Extract the [X, Y] coordinate from the center of the cell holding the provided text.  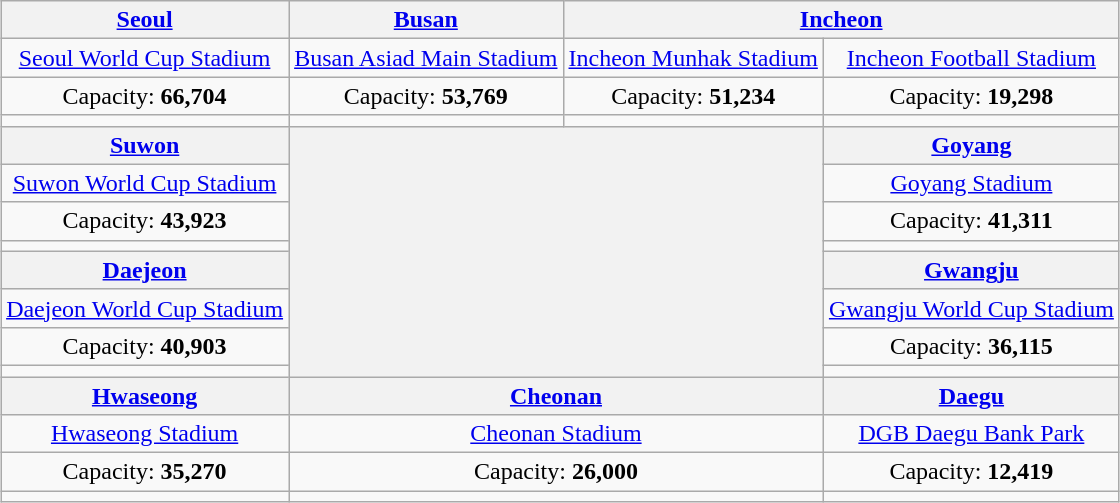
Busan Asiad Main Stadium [426, 58]
Seoul [145, 20]
Gwangju [971, 270]
Incheon Munhak Stadium [693, 58]
Suwon World Cup Stadium [145, 183]
Capacity: 51,234 [693, 96]
Daegu [971, 395]
Capacity: 66,704 [145, 96]
Capacity: 12,419 [971, 472]
Capacity: 40,903 [145, 346]
Capacity: 43,923 [145, 221]
DGB Daegu Bank Park [971, 434]
Capacity: 19,298 [971, 96]
Goyang [971, 145]
Capacity: 35,270 [145, 472]
Busan [426, 20]
Seoul World Cup Stadium [145, 58]
Capacity: 36,115 [971, 346]
Cheonan [556, 395]
Gwangju World Cup Stadium [971, 308]
Incheon [841, 20]
Suwon [145, 145]
Hwaseong Stadium [145, 434]
Goyang Stadium [971, 183]
Hwaseong [145, 395]
Incheon Football Stadium [971, 58]
Cheonan Stadium [556, 434]
Daejeon [145, 270]
Daejeon World Cup Stadium [145, 308]
Capacity: 53,769 [426, 96]
Capacity: 41,311 [971, 221]
Capacity: 26,000 [556, 472]
